From the cell containing the given text, extract its center point as [x, y] coordinate. 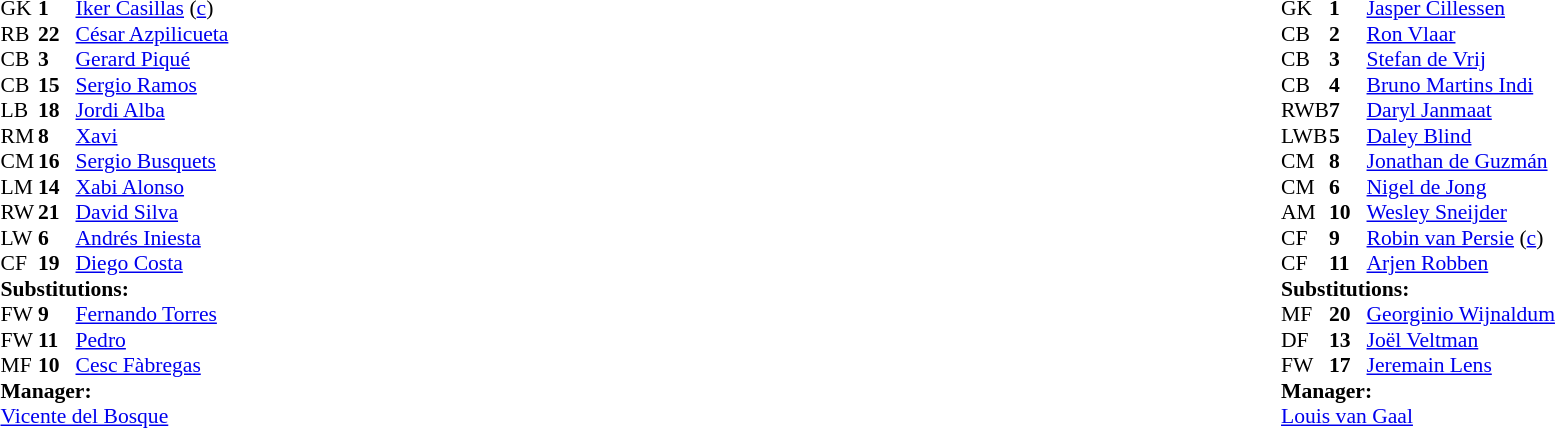
16 [57, 161]
David Silva [152, 213]
Arjen Robben [1461, 263]
Joël Veltman [1461, 340]
Xavi [152, 136]
Ron Vlaar [1461, 34]
Nigel de Jong [1461, 187]
20 [1348, 315]
César Azpilicueta [152, 34]
Georginio Wijnaldum [1461, 315]
Sergio Ramos [152, 85]
4 [1348, 85]
Cesc Fàbregas [152, 365]
14 [57, 187]
18 [57, 111]
LM [19, 187]
Sergio Busquets [152, 161]
17 [1348, 365]
Jeremain Lens [1461, 365]
Andrés Iniesta [152, 238]
LWB [1305, 136]
7 [1348, 111]
22 [57, 34]
RM [19, 136]
Xabi Alonso [152, 187]
Jordi Alba [152, 111]
Diego Costa [152, 263]
Wesley Sneijder [1461, 213]
13 [1348, 340]
Daley Blind [1461, 136]
2 [1348, 34]
19 [57, 263]
LW [19, 238]
Robin van Persie (c) [1461, 238]
15 [57, 85]
RW [19, 213]
LB [19, 111]
RWB [1305, 111]
Gerard Piqué [152, 59]
RB [19, 34]
Jonathan de Guzmán [1461, 161]
Bruno Martins Indi [1461, 85]
AM [1305, 213]
21 [57, 213]
DF [1305, 340]
5 [1348, 136]
Daryl Janmaat [1461, 111]
Pedro [152, 340]
Fernando Torres [152, 315]
Stefan de Vrij [1461, 59]
